From the cell containing the given text, extract its center point as (x, y) coordinate. 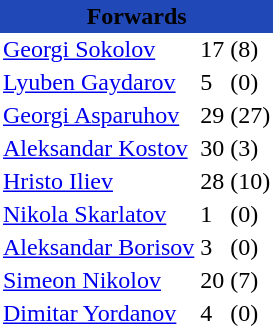
(7) (250, 280)
Nikola Skarlatov (98, 214)
29 (212, 116)
Forwards (136, 16)
28 (212, 182)
3 (212, 248)
1 (212, 214)
17 (212, 50)
(27) (250, 116)
Georgi Sokolov (98, 50)
Hristo Iliev (98, 182)
5 (212, 82)
(10) (250, 182)
Simeon Nikolov (98, 280)
Georgi Asparuhov (98, 116)
(8) (250, 50)
(3) (250, 148)
30 (212, 148)
Aleksandar Borisov (98, 248)
Aleksandar Kostov (98, 148)
20 (212, 280)
Lyuben Gaydarov (98, 82)
